Search for the cell housing the specified text and yield its (x, y) center coordinate. 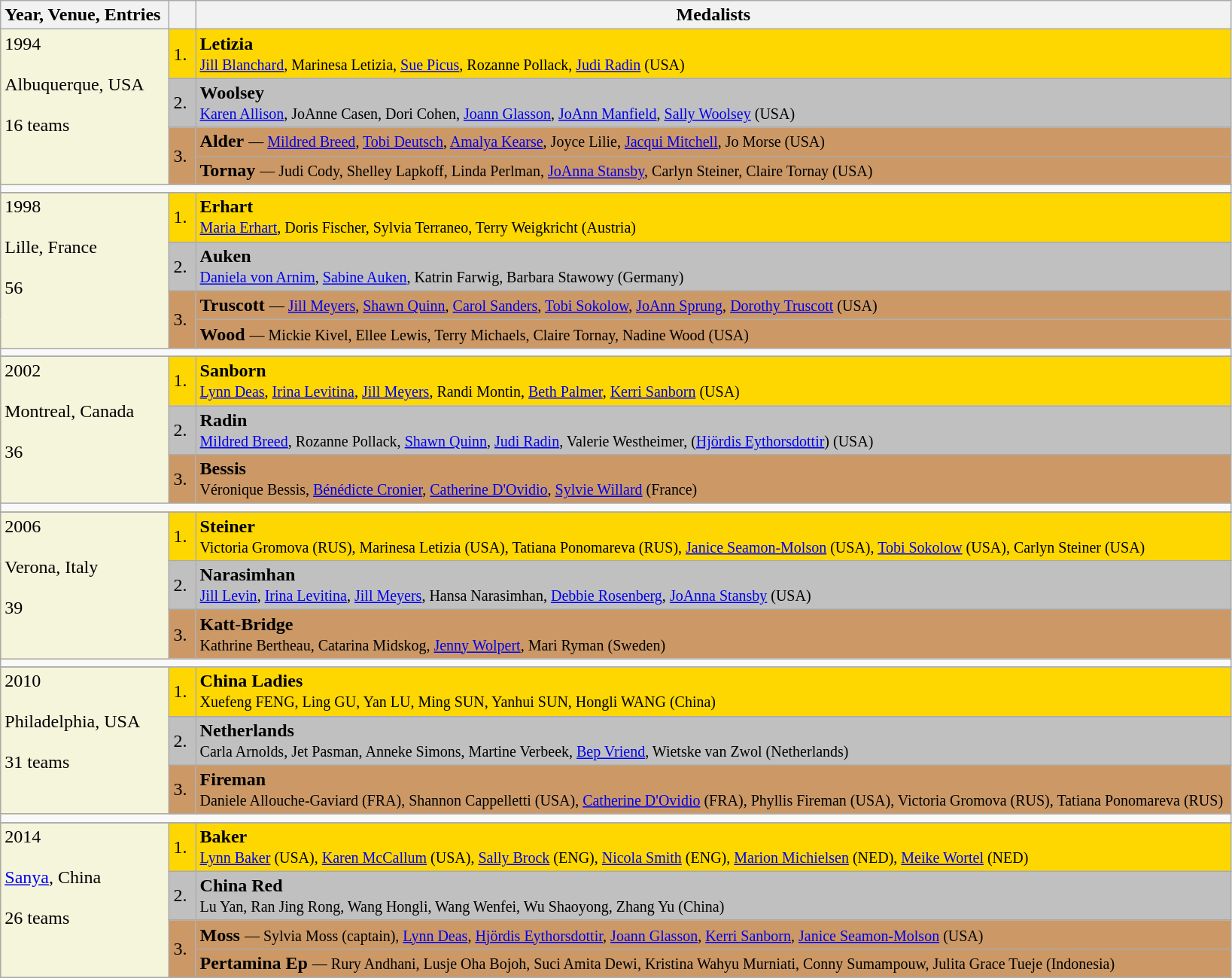
Wood — Mickie Kivel, Ellee Lewis, Terry Michaels, Claire Tornay, Nadine Wood (USA) (713, 334)
Sanborn Lynn Deas, Irina Levitina, Jill Meyers, Randi Montin, Beth Palmer, Kerri Sanborn (USA) (713, 381)
Moss — Sylvia Moss (captain), Lynn Deas, Hjördis Eythorsdottir, Joann Glasson, Kerri Sanborn, Janice Seamon-Molson (USA) (713, 934)
Bessis Véronique Bessis, Bénédicte Cronier, Catherine D'Ovidio, Sylvie Willard (France) (713, 479)
Year, Venue, Entries (85, 15)
Medalists (713, 15)
Katt-Bridge Kathrine Bertheau, Catarina Midskog, Jenny Wolpert, Mari Ryman (Sweden) (713, 634)
Radin Mildred Breed, Rozanne Pollack, Shawn Quinn, Judi Radin, Valerie Westheimer, (Hjördis Eythorsdottir) (USA) (713, 429)
2010 Philadelphia, USA 31 teams (85, 741)
Pertamina Ep — Rury Andhani, Lusje Oha Bojoh, Suci Amita Dewi, Kristina Wahyu Murniati, Conny Sumampouw, Julita Grace Tueje (Indonesia) (713, 963)
Alder — Mildred Breed, Tobi Deutsch, Amalya Kearse, Joyce Lilie, Jacqui Mitchell, Jo Morse (USA) (713, 142)
1994 Albuquerque, USA 16 teams (85, 107)
Netherlands Carla Arnolds, Jet Pasman, Anneke Simons, Martine Verbeek, Bep Vriend, Wietske van Zwol (Netherlands) (713, 741)
2014 Sanya, China 26 teams (85, 900)
2002 Montreal, Canada 36 (85, 429)
Baker Lynn Baker (USA), Karen McCallum (USA), Sally Brock (ENG), Nicola Smith (ENG), Marion Michielsen (NED), Meike Wortel (NED) (713, 846)
1998 Lille, France 56 (85, 270)
Truscott — Jill Meyers, Shawn Quinn, Carol Sanders, Tobi Sokolow, JoAnn Sprung, Dorothy Truscott (USA) (713, 305)
Auken Daniela von Arnim, Sabine Auken, Katrin Farwig, Barbara Stawowy (Germany) (713, 267)
Narasimhan Jill Levin, Irina Levitina, Jill Meyers, Hansa Narasimhan, Debbie Rosenberg, JoAnna Stansby (USA) (713, 586)
Letizia Jill Blanchard, Marinesa Letizia, Sue Picus, Rozanne Pollack, Judi Radin (USA) (713, 54)
Tornay — Judi Cody, Shelley Lapkoff, Linda Perlman, JoAnna Stansby, Carlyn Steiner, Claire Tornay (USA) (713, 170)
2006 Verona, Italy 39 (85, 586)
China Red Lu Yan, Ran Jing Rong, Wang Hongli, Wang Wenfei, Wu Shaoyong, Zhang Yu (China) (713, 896)
China Ladies Xuefeng FENG, Ling GU, Yan LU, Ming SUN, Yanhui SUN, Hongli WANG (China) (713, 691)
Woolsey Karen Allison, JoAnne Casen, Dori Cohen, Joann Glasson, JoAnn Manfield, Sally Woolsey (USA) (713, 102)
Erhart Maria Erhart, Doris Fischer, Sylvia Terraneo, Terry Weigkricht (Austria) (713, 217)
